Return the (x, y) coordinate for the center point of the cell that contains the specified text.  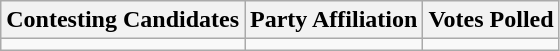
Contesting Candidates (123, 20)
Votes Polled (491, 20)
Party Affiliation (334, 20)
